Identify which cell holds the provided text, then report its [X, Y] central coordinate. 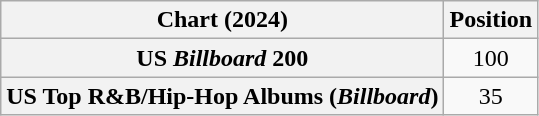
US Top R&B/Hip-Hop Albums (Billboard) [222, 96]
35 [491, 96]
US Billboard 200 [222, 58]
Chart (2024) [222, 20]
Position [491, 20]
100 [491, 58]
